Find where the given text appears and provide that cell's center as (x, y) coordinate. 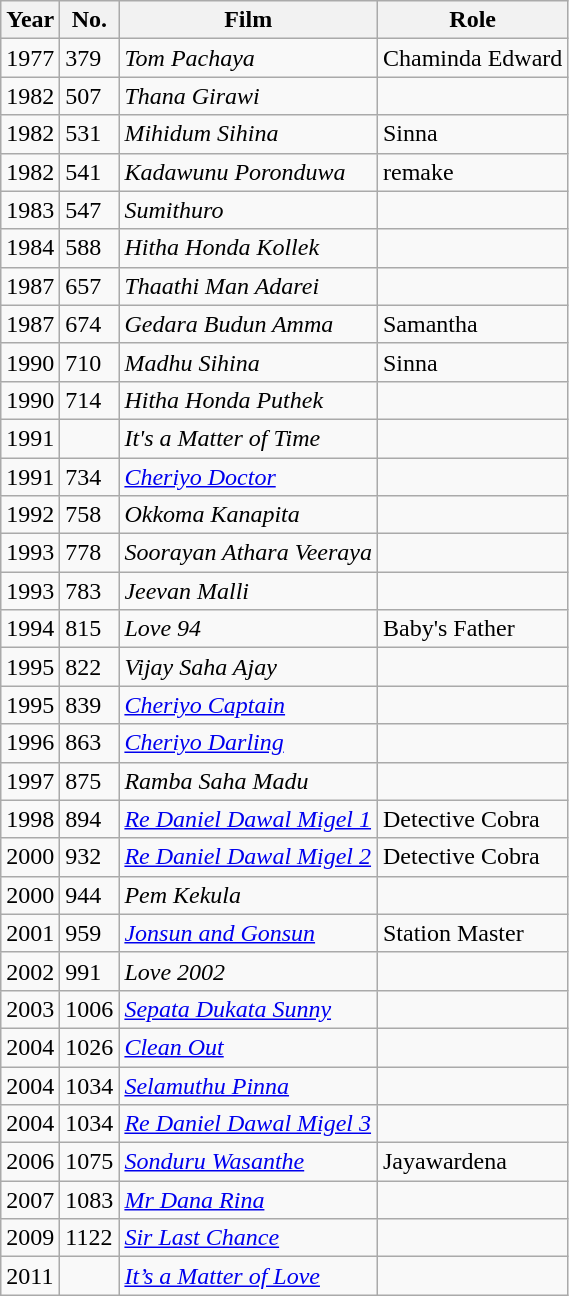
Love 2002 (248, 971)
531 (90, 134)
Kadawunu Poronduwa (248, 172)
379 (90, 58)
714 (90, 400)
Soorayan Athara Veeraya (248, 553)
959 (90, 933)
Mr Dana Rina (248, 1200)
Cheriyo Captain (248, 705)
991 (90, 971)
Love 94 (248, 629)
541 (90, 172)
Tom Pachaya (248, 58)
2006 (30, 1162)
2007 (30, 1200)
1984 (30, 248)
Hitha Honda Puthek (248, 400)
Year (30, 20)
Sumithuro (248, 210)
Hitha Honda Kollek (248, 248)
Re Daniel Dawal Migel 3 (248, 1124)
778 (90, 553)
2009 (30, 1238)
2002 (30, 971)
Re Daniel Dawal Migel 1 (248, 819)
657 (90, 286)
remake (472, 172)
Role (472, 20)
1992 (30, 515)
Madhu Sihina (248, 362)
734 (90, 477)
1997 (30, 781)
2011 (30, 1276)
674 (90, 324)
710 (90, 362)
Jonsun and Gonsun (248, 933)
Cheriyo Doctor (248, 477)
Cheriyo Darling (248, 743)
783 (90, 591)
It's a Matter of Time (248, 438)
Chaminda Edward (472, 58)
1122 (90, 1238)
944 (90, 895)
Sepata Dukata Sunny (248, 1009)
Station Master (472, 933)
Re Daniel Dawal Migel 2 (248, 857)
Mihidum Sihina (248, 134)
Samantha (472, 324)
1006 (90, 1009)
1994 (30, 629)
It’s a Matter of Love (248, 1276)
1998 (30, 819)
Vijay Saha Ajay (248, 667)
Gedara Budun Amma (248, 324)
Sir Last Chance (248, 1238)
815 (90, 629)
758 (90, 515)
Thana Girawi (248, 96)
Sonduru Wasanthe (248, 1162)
2003 (30, 1009)
1075 (90, 1162)
Jeevan Malli (248, 591)
1983 (30, 210)
Baby's Father (472, 629)
822 (90, 667)
863 (90, 743)
1026 (90, 1047)
Thaathi Man Adarei (248, 286)
2001 (30, 933)
1996 (30, 743)
547 (90, 210)
894 (90, 819)
Film (248, 20)
932 (90, 857)
Jayawardena (472, 1162)
507 (90, 96)
Okkoma Kanapita (248, 515)
1083 (90, 1200)
839 (90, 705)
Clean Out (248, 1047)
Ramba Saha Madu (248, 781)
Selamuthu Pinna (248, 1085)
No. (90, 20)
Pem Kekula (248, 895)
588 (90, 248)
875 (90, 781)
1977 (30, 58)
